Extract the [X, Y] coordinate from the center of the cell holding the provided text.  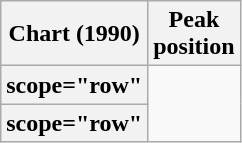
Peakposition [194, 34]
Chart (1990) [74, 34]
